Scan for the cell matching the given text and deliver its (X, Y) coordinate at center. 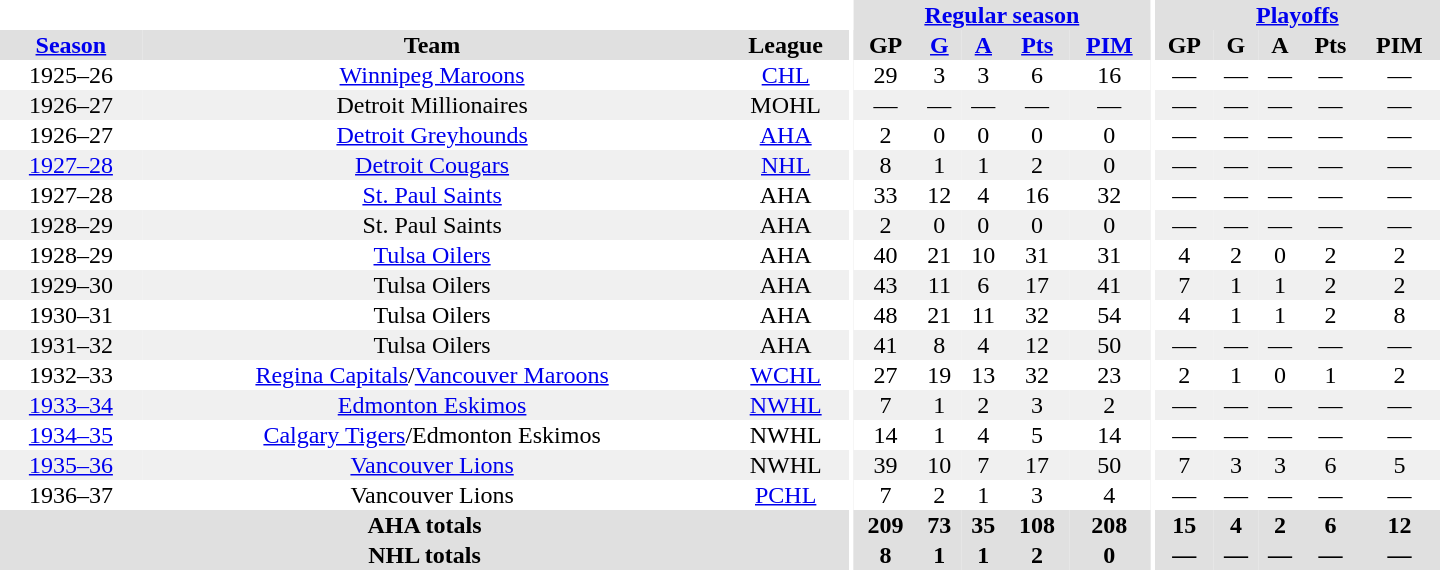
1931–32 (71, 345)
1934–35 (71, 435)
209 (886, 525)
29 (886, 75)
Regina Capitals/Vancouver Maroons (432, 375)
35 (983, 525)
15 (1184, 525)
CHL (786, 75)
Regular season (1002, 15)
MOHL (786, 105)
Edmonton Eskimos (432, 405)
33 (886, 195)
23 (1110, 375)
27 (886, 375)
40 (886, 255)
Playoffs (1298, 15)
WCHL (786, 375)
19 (939, 375)
1925–26 (71, 75)
208 (1110, 525)
108 (1037, 525)
1932–33 (71, 375)
League (786, 45)
Calgary Tigers/Edmonton Eskimos (432, 435)
AHA totals (424, 525)
Detroit Millionaires (432, 105)
43 (886, 285)
Winnipeg Maroons (432, 75)
NHL totals (424, 555)
1936–37 (71, 495)
Team (432, 45)
Season (71, 45)
1930–31 (71, 315)
NHL (786, 165)
48 (886, 315)
1933–34 (71, 405)
39 (886, 465)
1929–30 (71, 285)
13 (983, 375)
PCHL (786, 495)
54 (1110, 315)
Detroit Greyhounds (432, 135)
1935–36 (71, 465)
73 (939, 525)
Detroit Cougars (432, 165)
